Output the (x, y) coordinate of the center of the cell containing the given text.  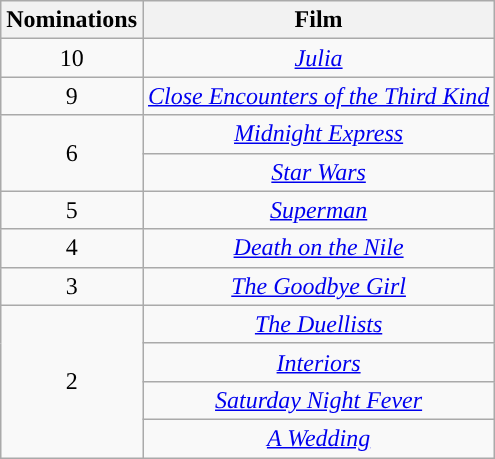
A Wedding (318, 438)
The Duellists (318, 324)
The Goodbye Girl (318, 286)
Death on the Nile (318, 248)
2 (72, 381)
Nominations (72, 20)
Star Wars (318, 172)
Interiors (318, 362)
4 (72, 248)
Superman (318, 210)
3 (72, 286)
Julia (318, 58)
6 (72, 153)
Film (318, 20)
Saturday Night Fever (318, 400)
Midnight Express (318, 134)
Close Encounters of the Third Kind (318, 96)
5 (72, 210)
10 (72, 58)
9 (72, 96)
